Provide the (x, y) coordinate of the cell's center where the given text is located.  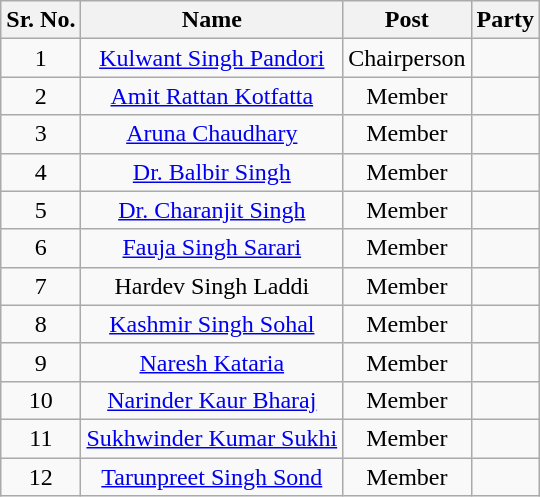
Kulwant Singh Pandori (212, 58)
1 (41, 58)
Narinder Kaur Bharaj (212, 400)
Naresh Kataria (212, 362)
Party (505, 20)
6 (41, 248)
Fauja Singh Sarari (212, 248)
Tarunpreet Singh Sond (212, 477)
8 (41, 324)
Dr. Balbir Singh (212, 172)
11 (41, 438)
5 (41, 210)
Sr. No. (41, 20)
Chairperson (407, 58)
Post (407, 20)
3 (41, 134)
2 (41, 96)
9 (41, 362)
Kashmir Singh Sohal (212, 324)
Sukhwinder Kumar Sukhi (212, 438)
Name (212, 20)
10 (41, 400)
Hardev Singh Laddi (212, 286)
7 (41, 286)
Aruna Chaudhary (212, 134)
12 (41, 477)
4 (41, 172)
Amit Rattan Kotfatta (212, 96)
Dr. Charanjit Singh (212, 210)
